Capture the cell that displays the provided text and extract its [x, y] central coordinate. 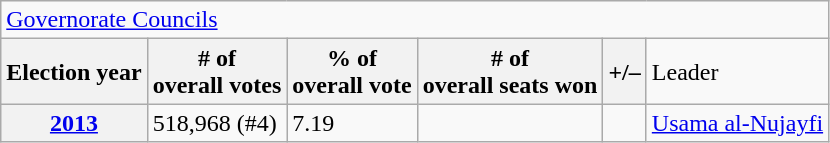
518,968 (#4) [217, 123]
# ofoverall votes [217, 72]
# ofoverall seats won [510, 72]
+/– [624, 72]
2013 [74, 123]
% ofoverall vote [352, 72]
7.19 [352, 123]
Election year [74, 72]
Leader [737, 72]
Governorate Councils [415, 20]
Usama al-Nujayfi [737, 123]
